Detect which cell encompasses the target text, then output its [X, Y] center coordinate. 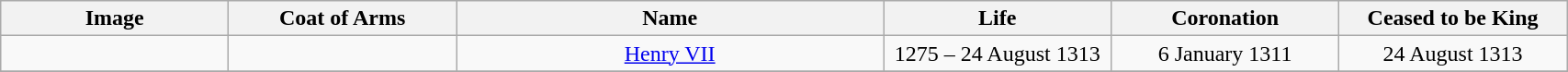
1275 – 24 August 1313 [998, 54]
Life [998, 18]
Henry VII [671, 54]
Image [115, 18]
Coat of Arms [343, 18]
24 August 1313 [1453, 54]
Ceased to be King [1453, 18]
Name [671, 18]
Coronation [1225, 18]
6 January 1311 [1225, 54]
